Search for the cell housing the specified text and yield its [x, y] center coordinate. 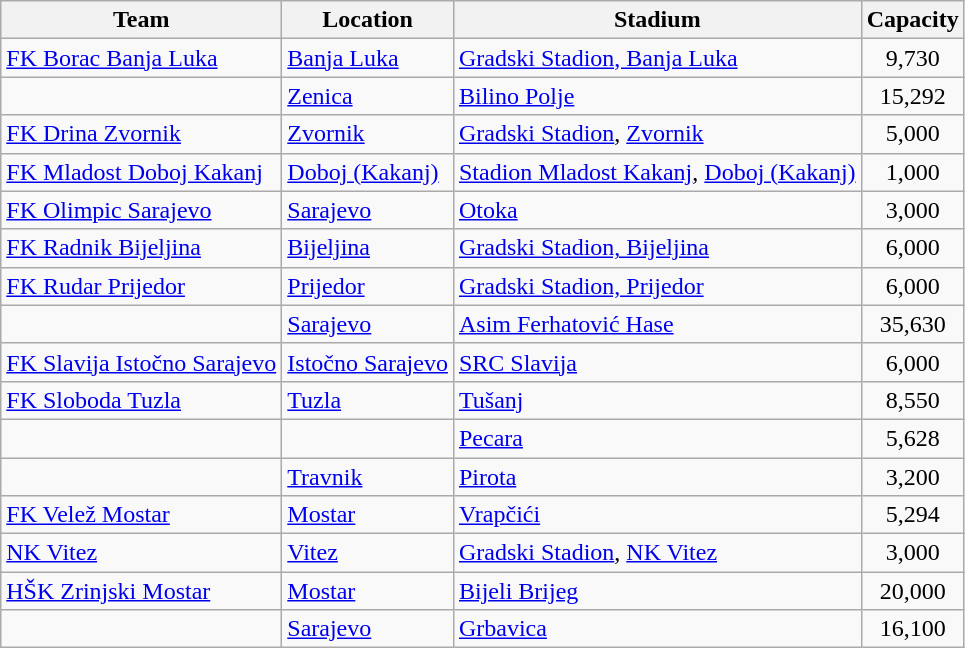
Team [142, 20]
Banja Luka [368, 58]
5,628 [912, 438]
SRC Slavija [657, 362]
Gradski Stadion, NK Vitez [657, 553]
Location [368, 20]
Gradski Stadion, Prijedor [657, 286]
Bijeljina [368, 248]
Travnik [368, 477]
Bijeli Brijeg [657, 591]
Capacity [912, 20]
Stadion Mladost Kakanj, Doboj (Kakanj) [657, 172]
Vrapčići [657, 515]
Gradski Stadion, Banja Luka [657, 58]
Vitez [368, 553]
20,000 [912, 591]
35,630 [912, 324]
Istočno Sarajevo [368, 362]
Pecara [657, 438]
Gradski Stadion, Zvornik [657, 134]
Grbavica [657, 629]
Gradski Stadion, Bijeljina [657, 248]
HŠK Zrinjski Mostar [142, 591]
Otoka [657, 210]
1,000 [912, 172]
5,294 [912, 515]
NK Vitez [142, 553]
8,550 [912, 400]
15,292 [912, 96]
16,100 [912, 629]
FK Velež Mostar [142, 515]
Pirota [657, 477]
FK Mladost Doboj Kakanj [142, 172]
Bilino Polje [657, 96]
FK Borac Banja Luka [142, 58]
FK Olimpic Sarajevo [142, 210]
Asim Ferhatović Hase [657, 324]
Prijedor [368, 286]
9,730 [912, 58]
3,200 [912, 477]
FK Rudar Prijedor [142, 286]
Doboj (Kakanj) [368, 172]
FK Radnik Bijeljina [142, 248]
Tušanj [657, 400]
Stadium [657, 20]
Zvornik [368, 134]
Zenica [368, 96]
FK Sloboda Tuzla [142, 400]
5,000 [912, 134]
FK Slavija Istočno Sarajevo [142, 362]
Tuzla [368, 400]
FK Drina Zvornik [142, 134]
